For the text-containing cell, return its midpoint in [x, y] coordinate format. 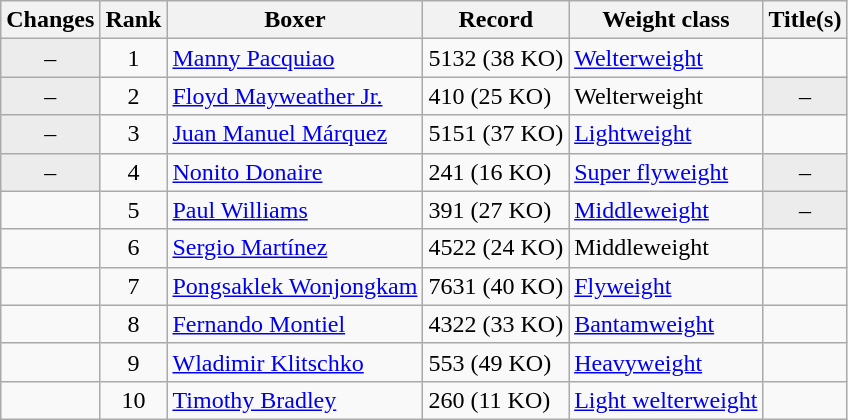
5 [134, 210]
1 [134, 58]
Manny Pacquiao [295, 58]
6 [134, 248]
Rank [134, 20]
3 [134, 134]
Boxer [295, 20]
Pongsaklek Wonjongkam [295, 286]
10 [134, 400]
260 (11 KO) [496, 400]
Changes [50, 20]
241 (16 KO) [496, 172]
Lightweight [666, 134]
Nonito Donaire [295, 172]
4522 (24 KO) [496, 248]
4 [134, 172]
Super flyweight [666, 172]
Sergio Martínez [295, 248]
5132 (38 KO) [496, 58]
Wladimir Klitschko [295, 362]
Timothy Bradley [295, 400]
Weight class [666, 20]
7 [134, 286]
Paul Williams [295, 210]
9 [134, 362]
Bantamweight [666, 324]
4322 (33 KO) [496, 324]
Flyweight [666, 286]
5151 (37 KO) [496, 134]
Title(s) [805, 20]
Juan Manuel Márquez [295, 134]
Floyd Mayweather Jr. [295, 96]
391 (27 KO) [496, 210]
7631 (40 KO) [496, 286]
410 (25 KO) [496, 96]
8 [134, 324]
Record [496, 20]
Fernando Montiel [295, 324]
553 (49 KO) [496, 362]
Light welterweight [666, 400]
2 [134, 96]
Heavyweight [666, 362]
